Return the [X, Y] coordinate for the center point of the cell that contains the specified text.  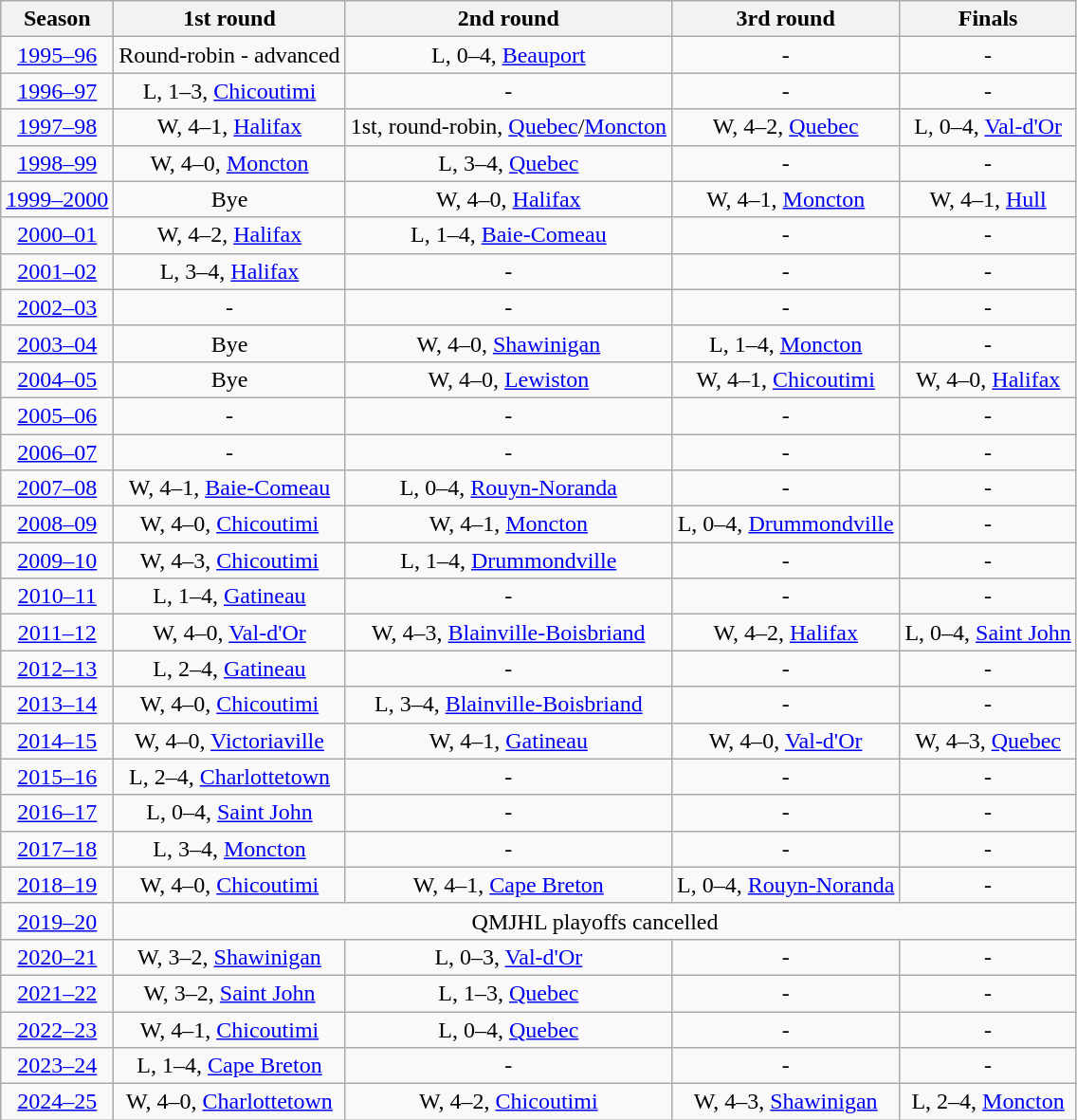
W, 4–0, Moncton [229, 163]
2013–14 [57, 705]
2022–23 [57, 1029]
L, 1–4, Baie-Comeau [508, 235]
1998–99 [57, 163]
L, 0–4, Beauport [508, 55]
L, 2–4, Moncton [988, 1102]
2012–13 [57, 669]
W, 3–2, Shawinigan [229, 957]
2011–12 [57, 633]
1st, round-robin, Quebec/Moncton [508, 127]
2023–24 [57, 1066]
W, 4–3, Shawinigan [786, 1102]
2020–21 [57, 957]
L, 1–4, Cape Breton [229, 1066]
W, 4–1, Cape Breton [508, 885]
2005–06 [57, 415]
L, 0–3, Val-d'Or [508, 957]
Season [57, 19]
W, 4–1, Hull [988, 199]
1999–2000 [57, 199]
2007–08 [57, 488]
2019–20 [57, 921]
2001–02 [57, 271]
L, 1–3, Quebec [508, 993]
W, 4–3, Chicoutimi [229, 560]
L, 2–4, Charlottetown [229, 777]
W, 4–0, Lewiston [508, 379]
2014–15 [57, 741]
L, 1–4, Drummondville [508, 560]
W, 4–0, Shawinigan [508, 343]
L, 0–4, Val-d'Or [988, 127]
2003–04 [57, 343]
W, 4–2, Quebec [786, 127]
1997–98 [57, 127]
Round-robin - advanced [229, 55]
2021–22 [57, 993]
2010–11 [57, 597]
1995–96 [57, 55]
W, 4–1, Baie-Comeau [229, 488]
2000–01 [57, 235]
2008–09 [57, 524]
2009–10 [57, 560]
L, 1–4, Gatineau [229, 597]
QMJHL playoffs cancelled [595, 921]
W, 4–3, Blainville-Boisbriand [508, 633]
2nd round [508, 19]
W, 4–1, Gatineau [508, 741]
2017–18 [57, 849]
W, 4–0, Charlottetown [229, 1102]
3rd round [786, 19]
2006–07 [57, 452]
2016–17 [57, 813]
Finals [988, 19]
2015–16 [57, 777]
W, 4–2, Chicoutimi [508, 1102]
L, 3–4, Halifax [229, 271]
W, 3–2, Saint John [229, 993]
L, 3–4, Blainville-Boisbriand [508, 705]
L, 2–4, Gatineau [229, 669]
L, 3–4, Moncton [229, 849]
W, 4–3, Quebec [988, 741]
W, 4–1, Halifax [229, 127]
L, 3–4, Quebec [508, 163]
L, 0–4, Quebec [508, 1029]
L, 0–4, Drummondville [786, 524]
L, 1–4, Moncton [786, 343]
2018–19 [57, 885]
W, 4–0, Victoriaville [229, 741]
2004–05 [57, 379]
1st round [229, 19]
L, 1–3, Chicoutimi [229, 91]
2024–25 [57, 1102]
2002–03 [57, 307]
1996–97 [57, 91]
